Pinpoint the cell where the given text exists, returning its (x, y) midpoint coordinate. 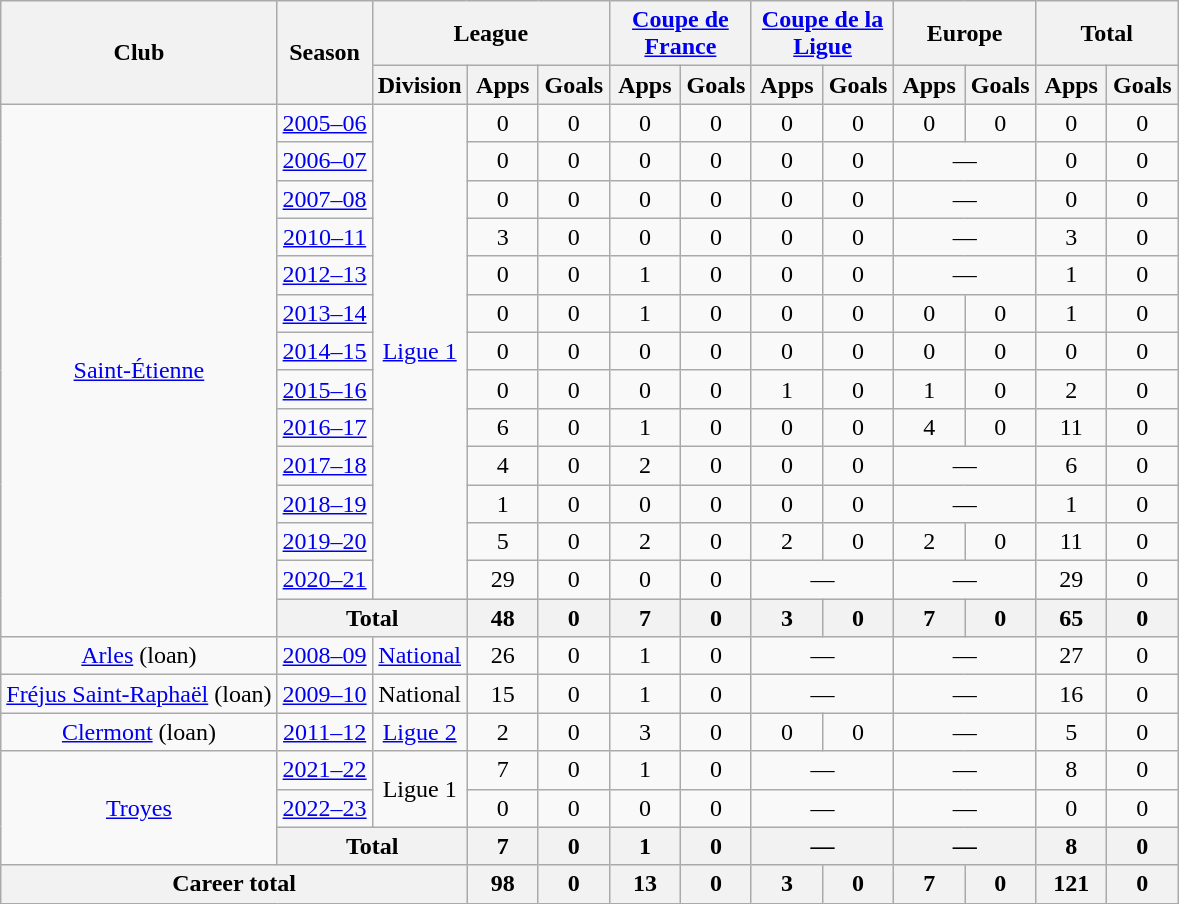
15 (502, 694)
2022–23 (324, 808)
2013–14 (324, 313)
2020–21 (324, 580)
2016–17 (324, 427)
Coupe de France (680, 34)
2014–15 (324, 351)
Ligue 2 (420, 732)
2009–10 (324, 694)
121 (1072, 884)
27 (1072, 656)
2006–07 (324, 161)
Arles (loan) (139, 656)
Europe (965, 34)
Season (324, 52)
13 (644, 884)
26 (502, 656)
98 (502, 884)
2008–09 (324, 656)
2015–16 (324, 389)
2005–06 (324, 123)
2017–18 (324, 465)
Fréjus Saint-Raphaël (loan) (139, 694)
Troyes (139, 808)
2018–19 (324, 503)
2010–11 (324, 237)
Clermont (loan) (139, 732)
2012–13 (324, 275)
2007–08 (324, 199)
2019–20 (324, 542)
Saint-Étienne (139, 370)
League (490, 34)
Coupe de la Ligue (822, 34)
48 (502, 618)
Career total (234, 884)
Club (139, 52)
2021–22 (324, 770)
16 (1072, 694)
2011–12 (324, 732)
Division (420, 85)
65 (1072, 618)
